Output the [X, Y] coordinate of the center of the cell containing the given text.  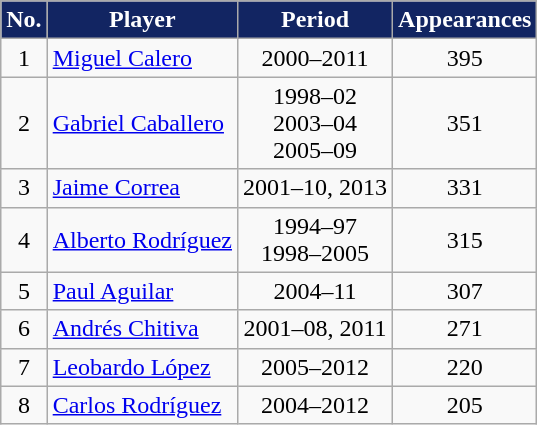
Appearances [465, 20]
8 [24, 405]
315 [465, 240]
351 [465, 123]
2005–2012 [316, 367]
220 [465, 367]
Period [316, 20]
6 [24, 329]
Jaime Correa [142, 188]
Gabriel Caballero [142, 123]
1998–022003–042005–09 [316, 123]
7 [24, 367]
Andrés Chitiva [142, 329]
Leobardo López [142, 367]
4 [24, 240]
Player [142, 20]
395 [465, 58]
5 [24, 291]
Alberto Rodríguez [142, 240]
1994–971998–2005 [316, 240]
271 [465, 329]
2 [24, 123]
2001–10, 2013 [316, 188]
205 [465, 405]
Paul Aguilar [142, 291]
2000–2011 [316, 58]
2001–08, 2011 [316, 329]
2004–2012 [316, 405]
No. [24, 20]
307 [465, 291]
3 [24, 188]
1 [24, 58]
Miguel Calero [142, 58]
Carlos Rodríguez [142, 405]
331 [465, 188]
2004–11 [316, 291]
